From the cell containing the given text, extract its center point as (X, Y) coordinate. 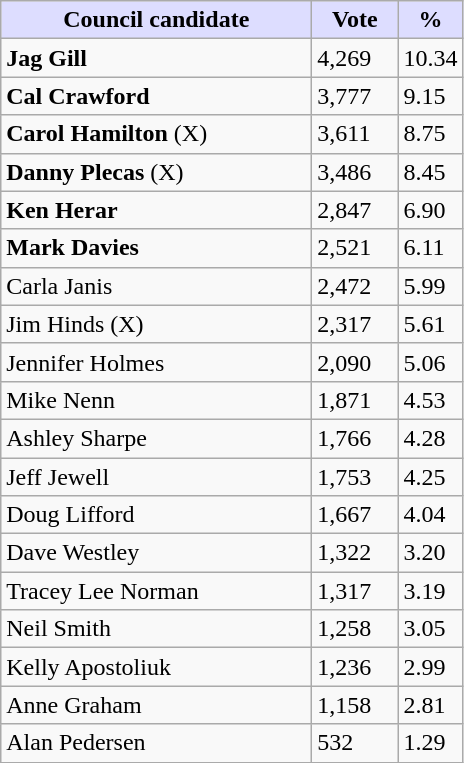
1,317 (355, 591)
2,317 (355, 324)
3,486 (355, 172)
1,322 (355, 553)
1,236 (355, 667)
1,766 (355, 438)
4.53 (430, 400)
Danny Plecas (X) (156, 172)
4.28 (430, 438)
6.90 (430, 210)
% (430, 20)
Carol Hamilton (X) (156, 134)
1,667 (355, 515)
Dave Westley (156, 553)
Council candidate (156, 20)
5.61 (430, 324)
Jim Hinds (X) (156, 324)
3.20 (430, 553)
Tracey Lee Norman (156, 591)
2.81 (430, 705)
1,258 (355, 629)
Jeff Jewell (156, 477)
5.99 (430, 286)
1,753 (355, 477)
2,521 (355, 248)
1,158 (355, 705)
Ken Herar (156, 210)
2.99 (430, 667)
1,871 (355, 400)
Anne Graham (156, 705)
6.11 (430, 248)
Alan Pedersen (156, 743)
3.19 (430, 591)
4.04 (430, 515)
Mark Davies (156, 248)
Cal Crawford (156, 96)
4.25 (430, 477)
2,090 (355, 362)
Neil Smith (156, 629)
9.15 (430, 96)
3.05 (430, 629)
10.34 (430, 58)
532 (355, 743)
5.06 (430, 362)
Carla Janis (156, 286)
3,611 (355, 134)
8.75 (430, 134)
Doug Lifford (156, 515)
Jag Gill (156, 58)
1.29 (430, 743)
2,472 (355, 286)
Jennifer Holmes (156, 362)
4,269 (355, 58)
Vote (355, 20)
Ashley Sharpe (156, 438)
2,847 (355, 210)
Kelly Apostoliuk (156, 667)
Mike Nenn (156, 400)
8.45 (430, 172)
3,777 (355, 96)
